Determine the [X, Y] coordinate at the center of the cell enclosing the given text.  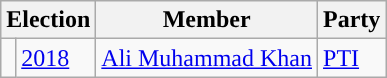
Member [207, 20]
Ali Muhammad Khan [207, 58]
PTI [352, 58]
Party [352, 20]
Election [48, 20]
2018 [56, 58]
